Extract the [x, y] coordinate from the center of the cell holding the provided text.  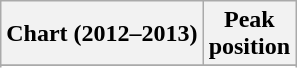
Chart (2012–2013) [102, 34]
Peakposition [249, 34]
